Capture the cell that displays the provided text and extract its (x, y) central coordinate. 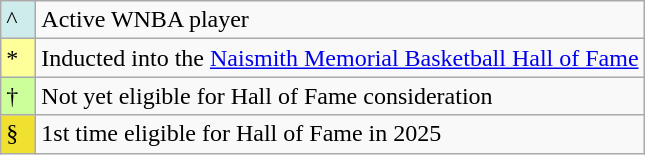
1st time eligible for Hall of Fame in 2025 (340, 134)
Active WNBA player (340, 20)
^ (18, 20)
† (18, 96)
* (18, 58)
§ (18, 134)
Inducted into the Naismith Memorial Basketball Hall of Fame (340, 58)
Not yet eligible for Hall of Fame consideration (340, 96)
